Return [x, y] of the center of cell containing provided text 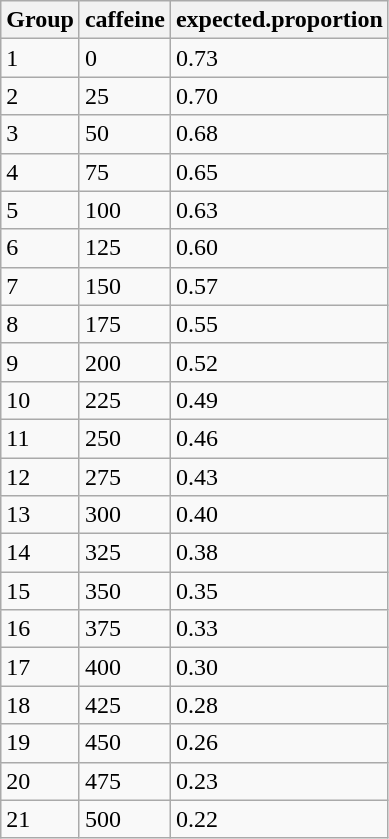
2 [40, 96]
0.65 [279, 172]
0.43 [279, 477]
0.22 [279, 819]
0.40 [279, 515]
21 [40, 819]
16 [40, 629]
4 [40, 172]
150 [124, 286]
0.35 [279, 591]
18 [40, 705]
20 [40, 781]
1 [40, 58]
0.60 [279, 248]
100 [124, 210]
6 [40, 248]
3 [40, 134]
250 [124, 438]
0.70 [279, 96]
25 [124, 96]
9 [40, 362]
0.73 [279, 58]
10 [40, 400]
225 [124, 400]
0.63 [279, 210]
8 [40, 324]
0.46 [279, 438]
350 [124, 591]
0.26 [279, 743]
5 [40, 210]
450 [124, 743]
0.68 [279, 134]
0.52 [279, 362]
300 [124, 515]
11 [40, 438]
50 [124, 134]
425 [124, 705]
125 [124, 248]
325 [124, 553]
175 [124, 324]
15 [40, 591]
expected.proportion [279, 20]
0.30 [279, 667]
14 [40, 553]
19 [40, 743]
Group [40, 20]
caffeine [124, 20]
7 [40, 286]
375 [124, 629]
275 [124, 477]
0.33 [279, 629]
12 [40, 477]
0.23 [279, 781]
0.57 [279, 286]
0.38 [279, 553]
0 [124, 58]
500 [124, 819]
200 [124, 362]
400 [124, 667]
75 [124, 172]
0.28 [279, 705]
13 [40, 515]
0.55 [279, 324]
0.49 [279, 400]
17 [40, 667]
475 [124, 781]
